Extract the (x, y) coordinate from the center of the cell holding the provided text.  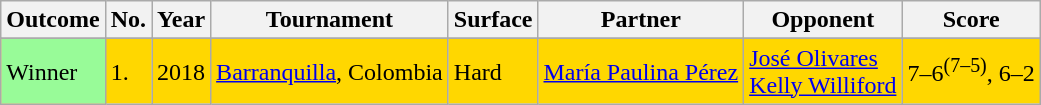
2018 (182, 72)
Winner (53, 72)
No. (128, 20)
Barranquilla, Colombia (330, 72)
Hard (493, 72)
Year (182, 20)
7–6(7–5), 6–2 (971, 72)
Tournament (330, 20)
Partner (641, 20)
Outcome (53, 20)
Opponent (823, 20)
José Olivares Kelly Williford (823, 72)
Score (971, 20)
María Paulina Pérez (641, 72)
Surface (493, 20)
1. (128, 72)
